Extract the (X, Y) coordinate from the center of the cell holding the provided text.  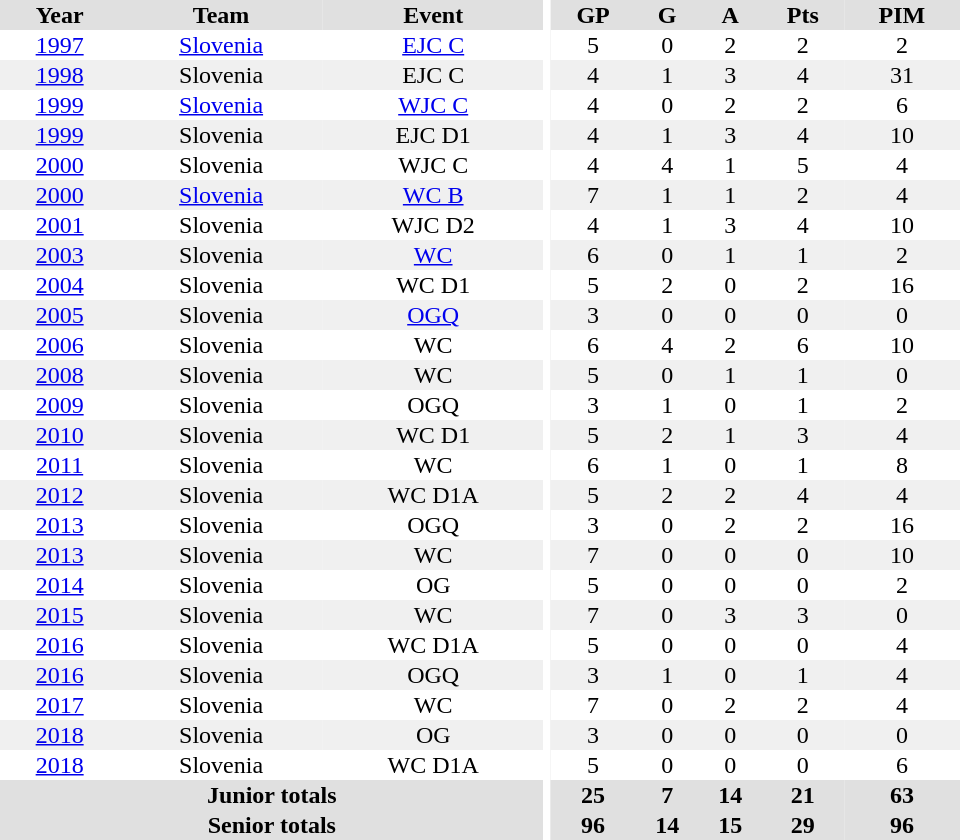
25 (594, 795)
1998 (60, 75)
2017 (60, 705)
A (730, 15)
2015 (60, 615)
PIM (902, 15)
2005 (60, 315)
2012 (60, 495)
Pts (803, 15)
1997 (60, 45)
2010 (60, 435)
Year (60, 15)
Senior totals (272, 825)
29 (803, 825)
Event (434, 15)
WJC D2 (434, 225)
63 (902, 795)
2014 (60, 585)
Junior totals (272, 795)
2009 (60, 405)
31 (902, 75)
2004 (60, 285)
2008 (60, 375)
8 (902, 465)
21 (803, 795)
G (668, 15)
2001 (60, 225)
2011 (60, 465)
Team (221, 15)
15 (730, 825)
2006 (60, 345)
2003 (60, 255)
WC B (434, 195)
GP (594, 15)
EJC D1 (434, 135)
